Detect which cell encompasses the target text, then output its (x, y) center coordinate. 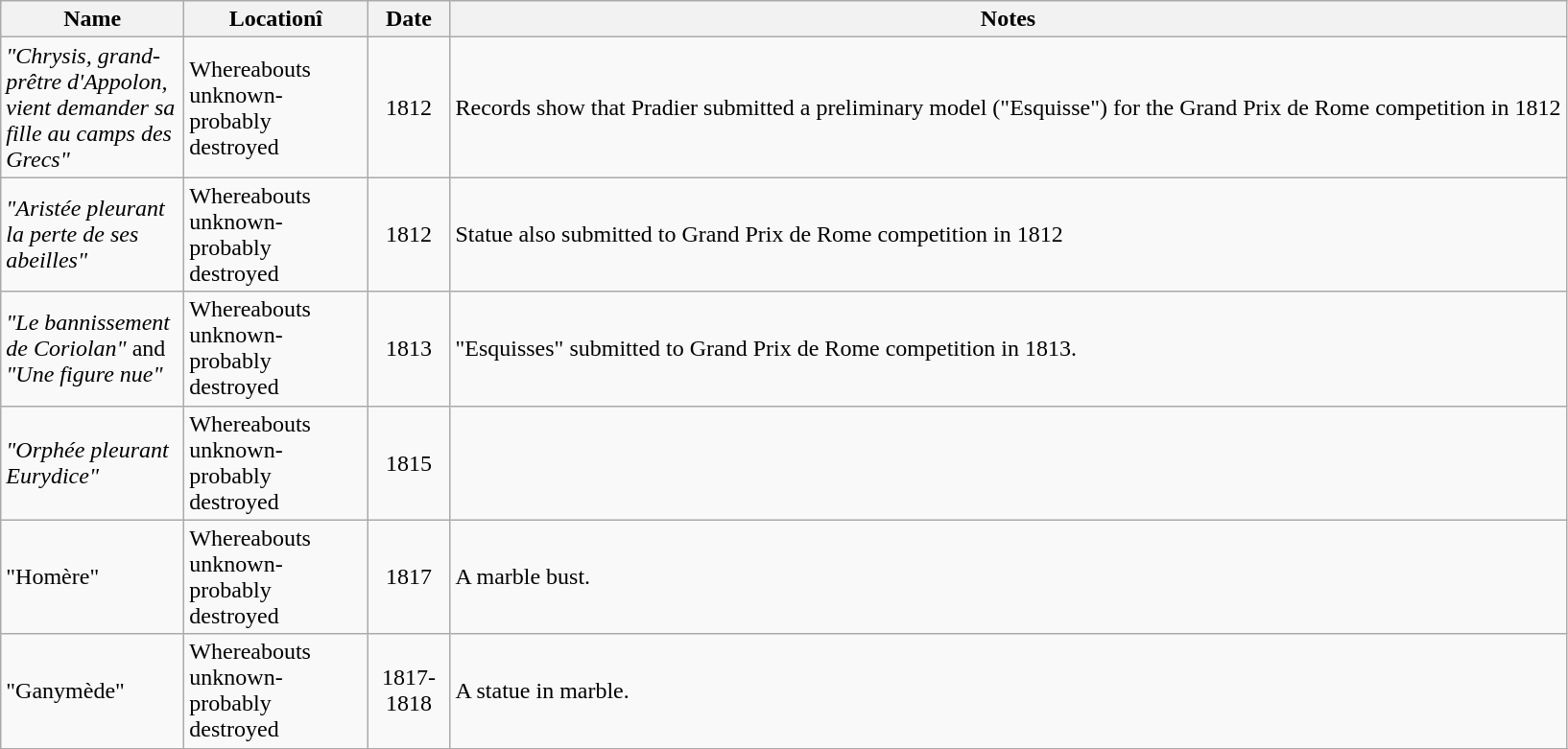
A statue in marble. (1008, 690)
1817-1818 (409, 690)
"Le bannissement de Coriolan" and "Une figure nue" (92, 349)
"Chrysis, grand-prêtre d'Appolon, vient demander sa fille au camps des Grecs" (92, 107)
"Ganymède" (92, 690)
"Esquisses" submitted to Grand Prix de Rome competition in 1813. (1008, 349)
"Aristée pleurant la perte de ses abeilles" (92, 234)
1817 (409, 577)
Notes (1008, 19)
"Orphée pleurant Eurydice" (92, 462)
Name (92, 19)
Locationî (276, 19)
A marble bust. (1008, 577)
1815 (409, 462)
1813 (409, 349)
Statue also submitted to Grand Prix de Rome competition in 1812 (1008, 234)
Date (409, 19)
"Homère" (92, 577)
Records show that Pradier submitted a preliminary model ("Esquisse") for the Grand Prix de Rome competition in 1812 (1008, 107)
